Locate the cell with the specified text and output its (X, Y) center coordinate. 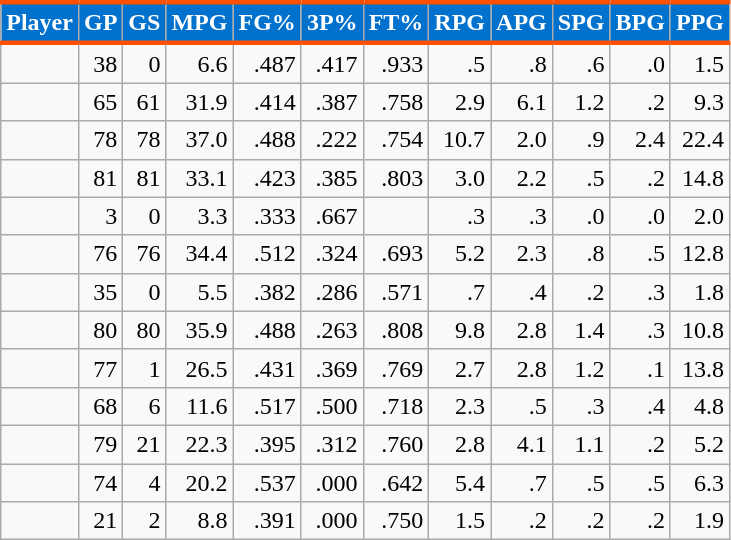
.693 (396, 254)
.803 (396, 178)
8.8 (200, 521)
BPG (640, 22)
22.3 (200, 444)
.222 (332, 140)
9.3 (700, 102)
4.1 (522, 444)
.391 (267, 521)
.324 (332, 254)
9.8 (460, 330)
.395 (267, 444)
6.6 (200, 63)
GP (100, 22)
APG (522, 22)
77 (100, 368)
6 (144, 406)
.414 (267, 102)
1 (144, 368)
FG% (267, 22)
.286 (332, 292)
4.8 (700, 406)
GS (144, 22)
.431 (267, 368)
Player (40, 22)
.571 (396, 292)
1.9 (700, 521)
3.3 (200, 216)
5.4 (460, 483)
RPG (460, 22)
.1 (640, 368)
MPG (200, 22)
4 (144, 483)
68 (100, 406)
10.7 (460, 140)
.385 (332, 178)
.808 (396, 330)
5.5 (200, 292)
.517 (267, 406)
.667 (332, 216)
.760 (396, 444)
12.8 (700, 254)
6.3 (700, 483)
11.6 (200, 406)
3P% (332, 22)
.537 (267, 483)
13.8 (700, 368)
20.2 (200, 483)
33.1 (200, 178)
3 (100, 216)
FT% (396, 22)
.750 (396, 521)
31.9 (200, 102)
2.2 (522, 178)
SPG (581, 22)
6.1 (522, 102)
10.8 (700, 330)
65 (100, 102)
.758 (396, 102)
.512 (267, 254)
.312 (332, 444)
.487 (267, 63)
61 (144, 102)
.769 (396, 368)
1.1 (581, 444)
.642 (396, 483)
38 (100, 63)
.754 (396, 140)
3.0 (460, 178)
.9 (581, 140)
.382 (267, 292)
.387 (332, 102)
.500 (332, 406)
PPG (700, 22)
.6 (581, 63)
34.4 (200, 254)
.933 (396, 63)
35.9 (200, 330)
2 (144, 521)
.369 (332, 368)
14.8 (700, 178)
79 (100, 444)
35 (100, 292)
74 (100, 483)
.417 (332, 63)
2.7 (460, 368)
22.4 (700, 140)
1.8 (700, 292)
1.4 (581, 330)
.423 (267, 178)
37.0 (200, 140)
2.9 (460, 102)
.718 (396, 406)
26.5 (200, 368)
.263 (332, 330)
.333 (267, 216)
2.4 (640, 140)
